Identify which cell holds the provided text, then report its [x, y] central coordinate. 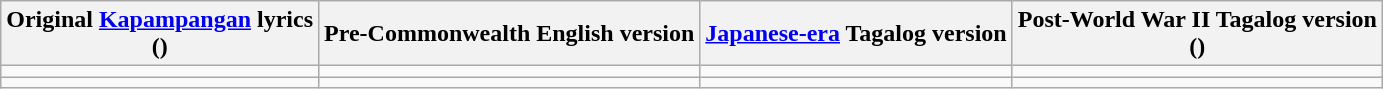
Original Kapampangan lyrics() [160, 34]
Post-World War II Tagalog version() [1197, 34]
Japanese-era Tagalog version [856, 34]
Pre-Commonwealth English version [510, 34]
